For the text-containing cell, return its midpoint in [X, Y] coordinate format. 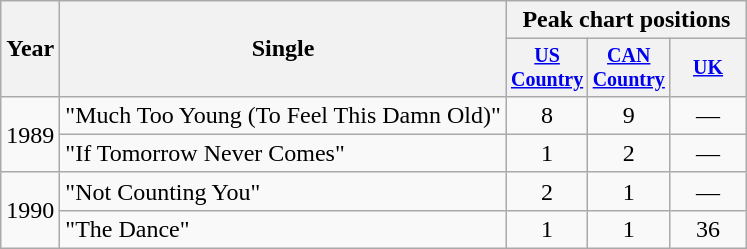
US Country [547, 68]
Single [283, 49]
1989 [30, 134]
36 [708, 229]
"The Dance" [283, 229]
9 [629, 115]
"If Tomorrow Never Comes" [283, 153]
UK [708, 68]
"Not Counting You" [283, 191]
CAN Country [629, 68]
Year [30, 49]
1990 [30, 210]
8 [547, 115]
Peak chart positions [626, 20]
"Much Too Young (To Feel This Damn Old)" [283, 115]
